Scan for the cell matching the given text and deliver its (X, Y) coordinate at center. 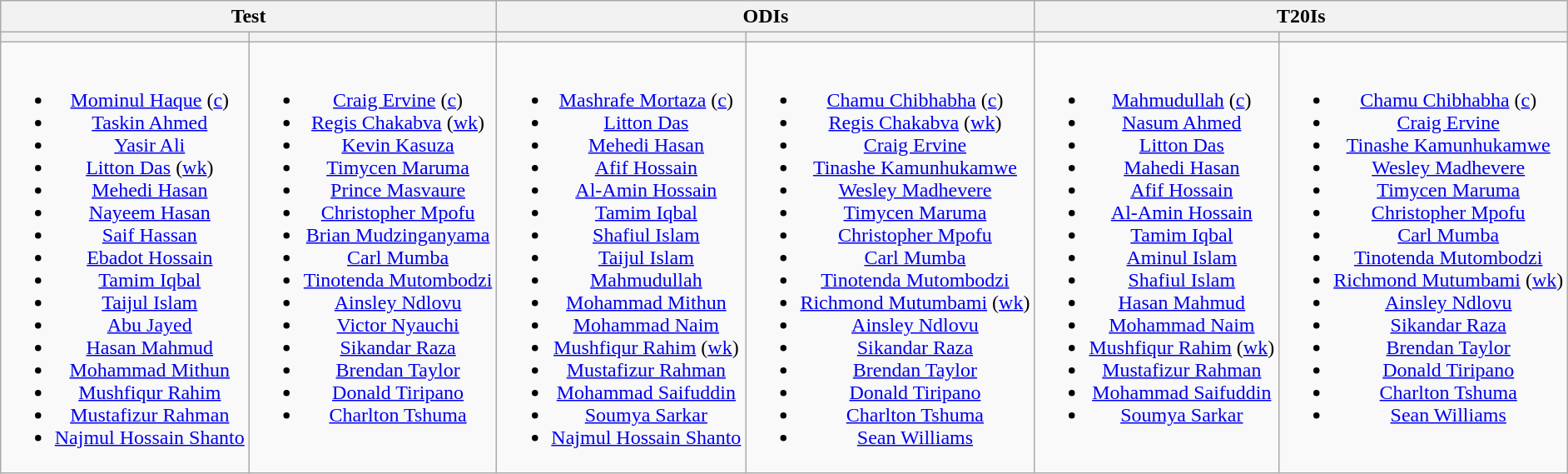
ODIs (766, 17)
Test (248, 17)
T20Is (1302, 17)
